Return [x, y] of the center of cell containing provided text 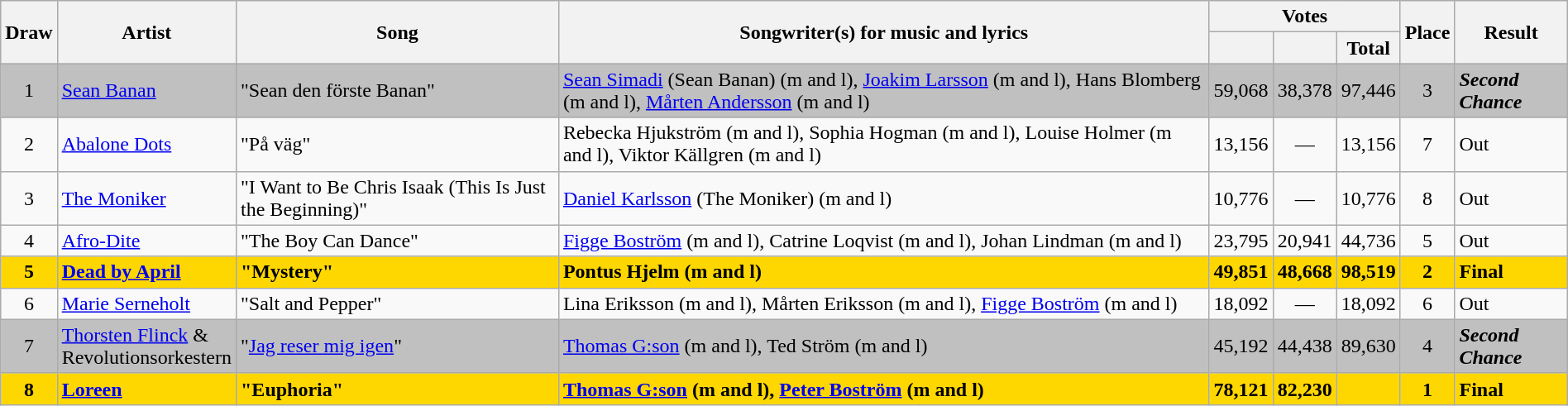
Draw [29, 32]
"Mystery" [398, 272]
45,192 [1241, 346]
Rebecka Hjukström (m and l), Sophia Hogman (m and l), Louise Holmer (m and l), Viktor Källgren (m and l) [883, 144]
Afro-Dite [146, 241]
Songwriter(s) for music and lyrics [883, 32]
20,941 [1305, 241]
"Jag reser mig igen" [398, 346]
Pontus Hjelm (m and l) [883, 272]
97,446 [1368, 91]
"I Want to Be Chris Isaak (This Is Just the Beginning)" [398, 198]
"På väg" [398, 144]
Abalone Dots [146, 144]
23,795 [1241, 241]
Daniel Karlsson (The Moniker) (m and l) [883, 198]
Thorsten Flinck &Revolutionsorkestern [146, 346]
Thomas G:son (m and l), Ted Ström (m and l) [883, 346]
82,230 [1305, 389]
38,378 [1305, 91]
78,121 [1241, 389]
Marie Serneholt [146, 303]
Place [1427, 32]
98,519 [1368, 272]
Artist [146, 32]
Sean Simadi (Sean Banan) (m and l), Joakim Larsson (m and l), Hans Blomberg (m and l), Mårten Andersson (m and l) [883, 91]
"Sean den förste Banan" [398, 91]
Dead by April [146, 272]
44,736 [1368, 241]
Lina Eriksson (m and l), Mårten Eriksson (m and l), Figge Boström (m and l) [883, 303]
"Salt and Pepper" [398, 303]
Figge Boström (m and l), Catrine Loqvist (m and l), Johan Lindman (m and l) [883, 241]
Thomas G:son (m and l), Peter Boström (m and l) [883, 389]
"The Boy Can Dance" [398, 241]
49,851 [1241, 272]
Total [1368, 48]
Loreen [146, 389]
Song [398, 32]
Result [1511, 32]
Sean Banan [146, 91]
The Moniker [146, 198]
89,630 [1368, 346]
Votes [1305, 17]
"Euphoria" [398, 389]
44,438 [1305, 346]
48,668 [1305, 272]
59,068 [1241, 91]
